Extract the [x, y] coordinate from the center of the cell holding the provided text.  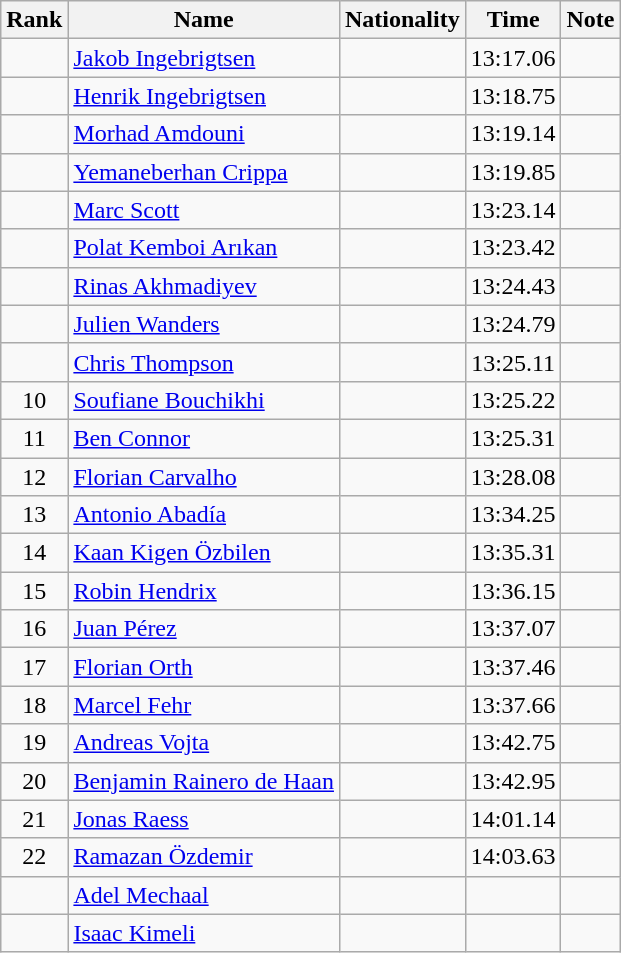
Florian Carvalho [204, 477]
13:35.31 [513, 553]
Jakob Ingebrigtsen [204, 58]
Time [513, 20]
Antonio Abadía [204, 515]
17 [34, 667]
12 [34, 477]
13:42.95 [513, 781]
Isaac Kimeli [204, 933]
13:24.43 [513, 286]
Note [590, 20]
Marc Scott [204, 210]
Jonas Raess [204, 819]
13:34.25 [513, 515]
13:25.31 [513, 438]
13:42.75 [513, 743]
Benjamin Rainero de Haan [204, 781]
13:19.14 [513, 134]
13:25.11 [513, 362]
13:17.06 [513, 58]
Chris Thompson [204, 362]
Kaan Kigen Özbilen [204, 553]
18 [34, 705]
Florian Orth [204, 667]
10 [34, 400]
13:24.79 [513, 324]
Yemaneberhan Crippa [204, 172]
14:01.14 [513, 819]
13:37.66 [513, 705]
Ben Connor [204, 438]
22 [34, 857]
16 [34, 629]
Rank [34, 20]
Adel Mechaal [204, 895]
21 [34, 819]
14:03.63 [513, 857]
Julien Wanders [204, 324]
13 [34, 515]
Robin Hendrix [204, 591]
13:36.15 [513, 591]
Marcel Fehr [204, 705]
13:25.22 [513, 400]
13:19.85 [513, 172]
Soufiane Bouchikhi [204, 400]
Morhad Amdouni [204, 134]
15 [34, 591]
Juan Pérez [204, 629]
19 [34, 743]
13:23.14 [513, 210]
Nationality [402, 20]
13:37.07 [513, 629]
13:23.42 [513, 248]
13:37.46 [513, 667]
Polat Kemboi Arıkan [204, 248]
20 [34, 781]
11 [34, 438]
Andreas Vojta [204, 743]
Henrik Ingebrigtsen [204, 96]
Rinas Akhmadiyev [204, 286]
Ramazan Özdemir [204, 857]
Name [204, 20]
14 [34, 553]
13:28.08 [513, 477]
13:18.75 [513, 96]
